Return the [x, y] coordinate for the center point of the cell that contains the specified text.  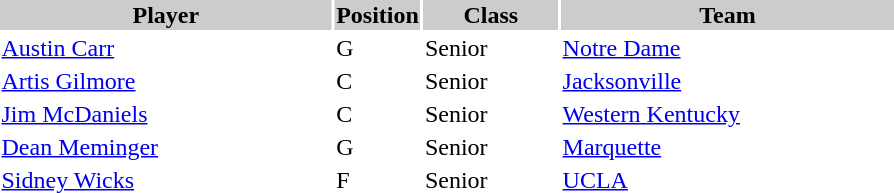
Austin Carr [166, 48]
Artis Gilmore [166, 81]
Marquette [728, 147]
Class [490, 15]
Team [728, 15]
Western Kentucky [728, 114]
Dean Meminger [166, 147]
Notre Dame [728, 48]
Player [166, 15]
Jacksonville [728, 81]
Jim McDaniels [166, 114]
Position [378, 15]
